Pinpoint the cell where the given text exists, returning its (X, Y) midpoint coordinate. 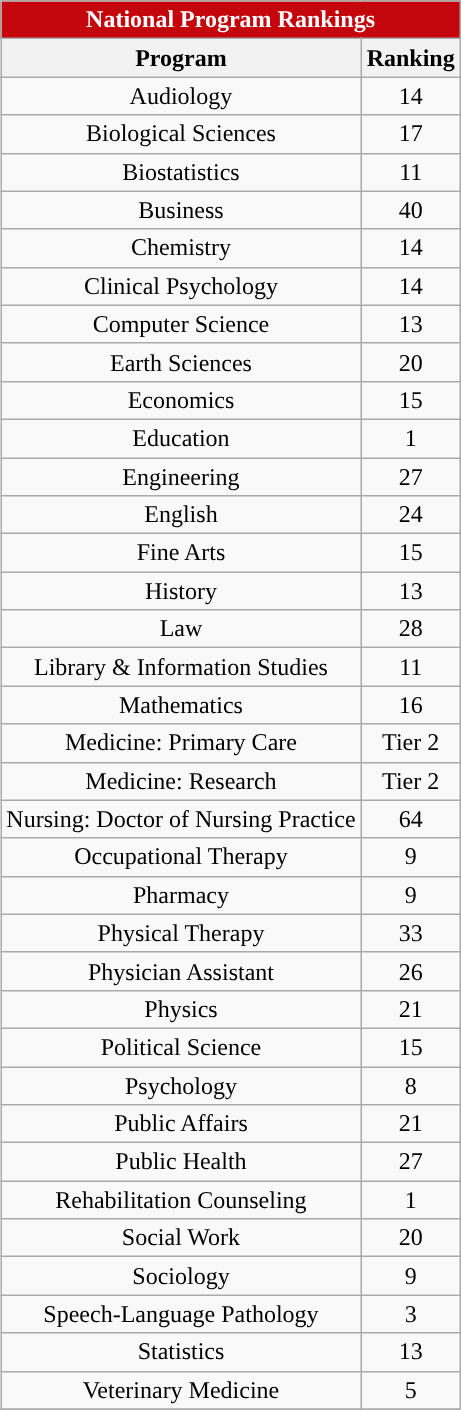
Education (181, 438)
Computer Science (181, 324)
Audiology (181, 96)
Economics (181, 400)
40 (410, 210)
28 (410, 629)
National Program Rankings (230, 20)
Law (181, 629)
24 (410, 515)
26 (410, 971)
8 (410, 1085)
Medicine: Research (181, 781)
Rehabilitation Counseling (181, 1200)
Nursing: Doctor of Nursing Practice (181, 819)
Chemistry (181, 248)
Engineering (181, 477)
Physics (181, 1009)
Veterinary Medicine (181, 1390)
History (181, 591)
Library & Information Studies (181, 667)
Biostatistics (181, 172)
Sociology (181, 1276)
Biological Sciences (181, 134)
Occupational Therapy (181, 857)
Statistics (181, 1352)
33 (410, 933)
64 (410, 819)
Public Affairs (181, 1124)
Fine Arts (181, 553)
Public Health (181, 1162)
Pharmacy (181, 895)
Program (181, 58)
3 (410, 1314)
17 (410, 134)
Social Work (181, 1238)
Mathematics (181, 705)
Clinical Psychology (181, 286)
Speech-Language Pathology (181, 1314)
Earth Sciences (181, 362)
Medicine: Primary Care (181, 743)
16 (410, 705)
Physician Assistant (181, 971)
Physical Therapy (181, 933)
Ranking (410, 58)
Political Science (181, 1047)
Psychology (181, 1085)
Business (181, 210)
English (181, 515)
5 (410, 1390)
